For the text-containing cell, return its midpoint in [x, y] coordinate format. 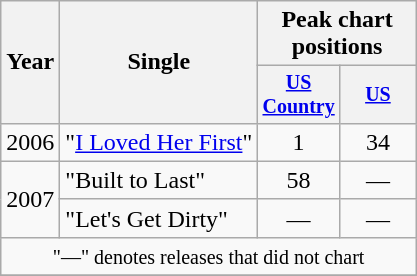
1 [299, 142]
"Built to Last" [159, 180]
Single [159, 62]
2006 [30, 142]
US [378, 94]
34 [378, 142]
US Country [299, 94]
"I Loved Her First" [159, 142]
58 [299, 180]
2007 [30, 199]
Year [30, 62]
"Let's Get Dirty" [159, 218]
"—" denotes releases that did not chart [209, 256]
Peak chartpositions [338, 34]
